Return the [X, Y] coordinate for the center point of the cell that contains the specified text.  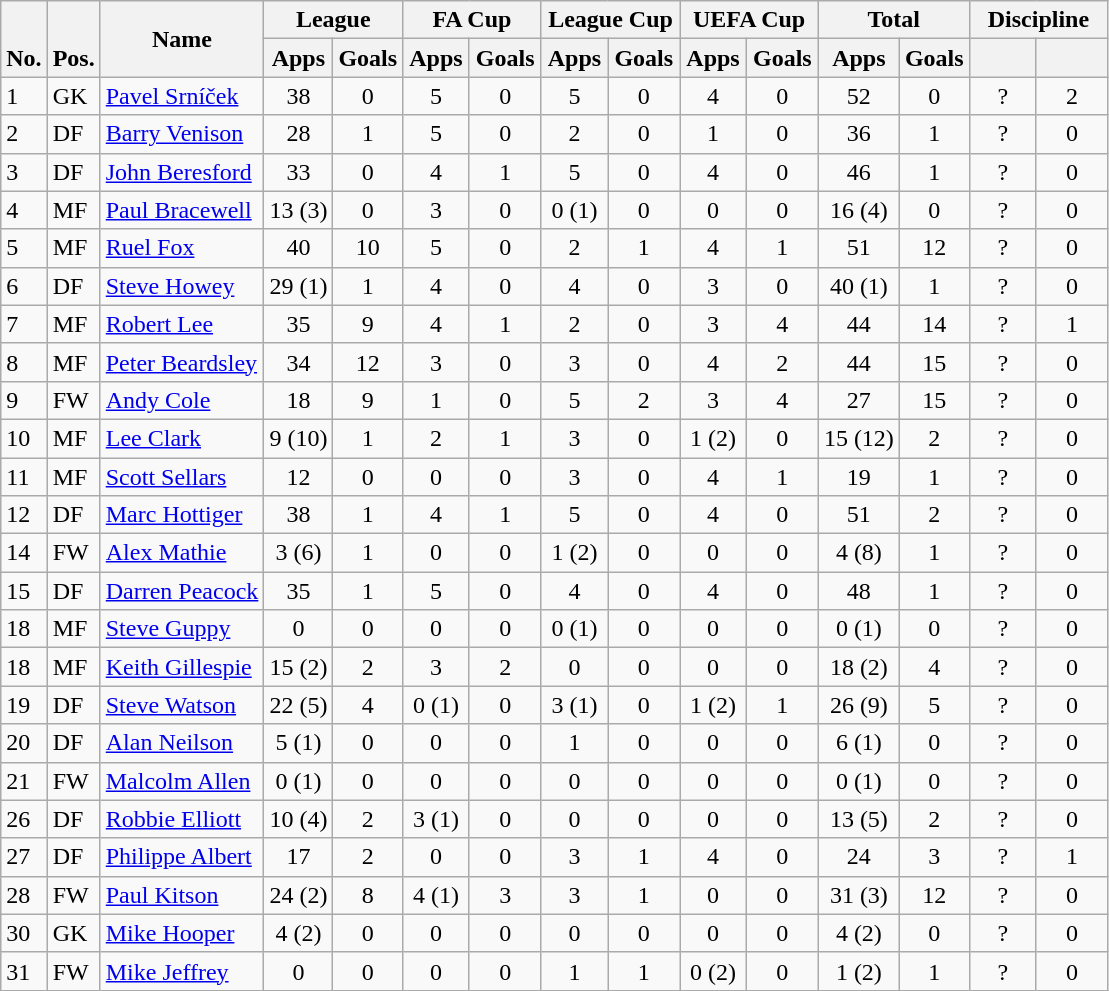
30 [24, 933]
11 [24, 477]
Paul Kitson [182, 895]
4 (1) [436, 895]
36 [858, 134]
15 (2) [298, 667]
Malcolm Allen [182, 781]
40 (1) [858, 286]
Philippe Albert [182, 857]
24 (2) [298, 895]
52 [858, 96]
3 (6) [298, 553]
League Cup [610, 20]
Darren Peacock [182, 591]
Discipline [1038, 20]
Robert Lee [182, 324]
26 [24, 819]
UEFA Cup [750, 20]
Mike Hooper [182, 933]
13 (5) [858, 819]
6 [24, 286]
Steve Howey [182, 286]
Pavel Srníček [182, 96]
18 (2) [858, 667]
7 [24, 324]
Alan Neilson [182, 743]
0 (2) [714, 971]
Name [182, 39]
24 [858, 857]
Peter Beardsley [182, 362]
Lee Clark [182, 438]
20 [24, 743]
Andy Cole [182, 400]
John Beresford [182, 172]
9 (10) [298, 438]
League [334, 20]
22 (5) [298, 705]
34 [298, 362]
Robbie Elliott [182, 819]
48 [858, 591]
15 (12) [858, 438]
21 [24, 781]
29 (1) [298, 286]
Total [894, 20]
33 [298, 172]
Keith Gillespie [182, 667]
5 (1) [298, 743]
31 [24, 971]
Ruel Fox [182, 248]
Scott Sellars [182, 477]
Steve Guppy [182, 629]
40 [298, 248]
26 (9) [858, 705]
4 (8) [858, 553]
Marc Hottiger [182, 515]
31 (3) [858, 895]
Paul Bracewell [182, 210]
Pos. [74, 39]
10 (4) [298, 819]
13 (3) [298, 210]
Steve Watson [182, 705]
6 (1) [858, 743]
Barry Venison [182, 134]
16 (4) [858, 210]
46 [858, 172]
FA Cup [472, 20]
Mike Jeffrey [182, 971]
17 [298, 857]
No. [24, 39]
Alex Mathie [182, 553]
